Find where the given text appears and provide that cell's center as (x, y) coordinate. 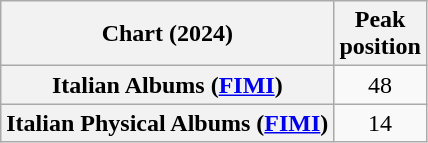
48 (380, 85)
Chart (2024) (168, 34)
Peakposition (380, 34)
14 (380, 123)
Italian Physical Albums (FIMI) (168, 123)
Italian Albums (FIMI) (168, 85)
